Return (X, Y) of the center of cell containing provided text 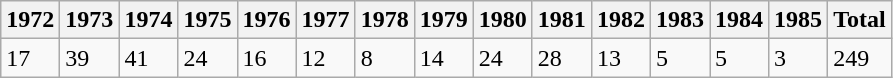
13 (620, 58)
8 (384, 58)
16 (266, 58)
1983 (680, 20)
3 (798, 58)
249 (860, 58)
1978 (384, 20)
1974 (148, 20)
Total (860, 20)
1977 (326, 20)
28 (562, 58)
14 (444, 58)
1972 (30, 20)
1975 (208, 20)
1981 (562, 20)
1979 (444, 20)
17 (30, 58)
12 (326, 58)
1976 (266, 20)
41 (148, 58)
1982 (620, 20)
1980 (502, 20)
1973 (90, 20)
1985 (798, 20)
39 (90, 58)
1984 (740, 20)
